Extract the (x, y) coordinate from the center of the cell holding the provided text.  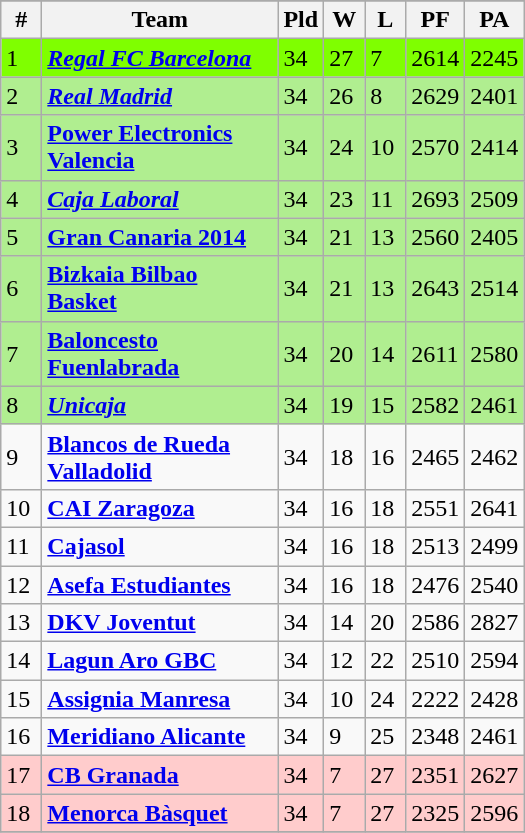
2351 (436, 775)
Meridiano Alicante (160, 737)
2827 (494, 623)
22 (386, 661)
Unicaja (160, 405)
Gran Canaria 2014 (160, 237)
PF (436, 20)
Assignia Manresa (160, 699)
Regal FC Barcelona (160, 58)
Asefa Estudiantes (160, 585)
2514 (494, 288)
2510 (436, 661)
# (22, 20)
4 (22, 199)
2401 (494, 96)
2560 (436, 237)
2586 (436, 623)
5 (22, 237)
2594 (494, 661)
1 (22, 58)
26 (344, 96)
2465 (436, 456)
Team (160, 20)
2643 (436, 288)
6 (22, 288)
2513 (436, 546)
2222 (436, 699)
2551 (436, 508)
2614 (436, 58)
2582 (436, 405)
2509 (494, 199)
CB Granada (160, 775)
2348 (436, 737)
2462 (494, 456)
2580 (494, 354)
CAI Zaragoza (160, 508)
Baloncesto Fuenlabrada (160, 354)
Caja Laboral (160, 199)
PA (494, 20)
Lagun Aro GBC (160, 661)
Blancos de Rueda Valladolid (160, 456)
2245 (494, 58)
19 (344, 405)
2428 (494, 699)
2414 (494, 148)
Pld (301, 20)
Real Madrid (160, 96)
25 (386, 737)
2540 (494, 585)
Menorca Bàsquet (160, 813)
Cajasol (160, 546)
2325 (436, 813)
DKV Joventut (160, 623)
2596 (494, 813)
Bizkaia Bilbao Basket (160, 288)
2499 (494, 546)
2641 (494, 508)
3 (22, 148)
2 (22, 96)
W (344, 20)
23 (344, 199)
2570 (436, 148)
2629 (436, 96)
2611 (436, 354)
2627 (494, 775)
17 (22, 775)
Power Electronics Valencia (160, 148)
2693 (436, 199)
2405 (494, 237)
L (386, 20)
2476 (436, 585)
